For the text-containing cell, return its midpoint in [X, Y] coordinate format. 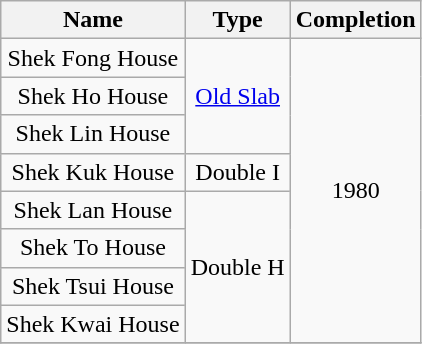
Shek Fong House [93, 58]
Double I [238, 172]
Double H [238, 267]
Shek To House [93, 248]
Shek Ho House [93, 96]
Completion [356, 20]
1980 [356, 191]
Shek Lan House [93, 210]
Old Slab [238, 96]
Shek Kwai House [93, 324]
Type [238, 20]
Name [93, 20]
Shek Tsui House [93, 286]
Shek Lin House [93, 134]
Shek Kuk House [93, 172]
